Scan for the cell matching the given text and deliver its (X, Y) coordinate at center. 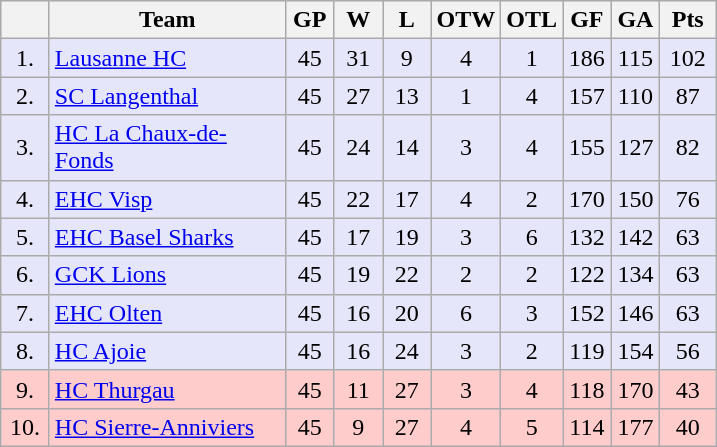
76 (688, 199)
114 (588, 427)
Lausanne HC (167, 58)
152 (588, 313)
GF (588, 20)
L (406, 20)
5 (532, 427)
HC Thurgau (167, 389)
20 (406, 313)
40 (688, 427)
122 (588, 275)
11 (358, 389)
Pts (688, 20)
102 (688, 58)
HC Ajoie (167, 351)
155 (588, 148)
10. (26, 427)
OTW (466, 20)
HC Sierre-Anniviers (167, 427)
134 (636, 275)
EHC Visp (167, 199)
1. (26, 58)
14 (406, 148)
154 (636, 351)
HC La Chaux-de-Fonds (167, 148)
GP (310, 20)
132 (588, 237)
3. (26, 148)
7. (26, 313)
W (358, 20)
146 (636, 313)
157 (588, 96)
OTL (532, 20)
115 (636, 58)
43 (688, 389)
87 (688, 96)
186 (588, 58)
13 (406, 96)
82 (688, 148)
177 (636, 427)
119 (588, 351)
Team (167, 20)
110 (636, 96)
6. (26, 275)
56 (688, 351)
2. (26, 96)
8. (26, 351)
SC Langenthal (167, 96)
GA (636, 20)
9. (26, 389)
118 (588, 389)
EHC Olten (167, 313)
142 (636, 237)
EHC Basel Sharks (167, 237)
31 (358, 58)
150 (636, 199)
5. (26, 237)
GCK Lions (167, 275)
4. (26, 199)
127 (636, 148)
